Determine the [x, y] coordinate at the center of the cell enclosing the given text.  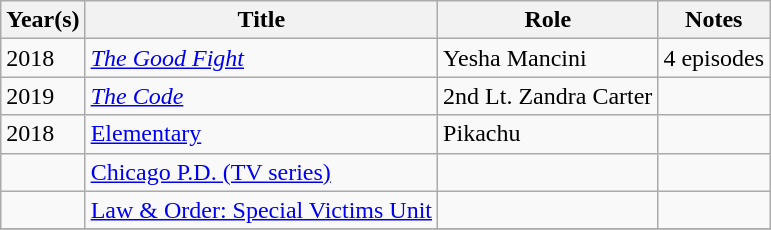
2019 [43, 96]
Chicago P.D. (TV series) [261, 172]
Law & Order: Special Victims Unit [261, 210]
2nd Lt. Zandra Carter [548, 96]
Pikachu [548, 134]
Notes [714, 20]
4 episodes [714, 58]
Yesha Mancini [548, 58]
The Good Fight [261, 58]
Role [548, 20]
Year(s) [43, 20]
Title [261, 20]
Elementary [261, 134]
The Code [261, 96]
